For the text-containing cell, return its midpoint in [x, y] coordinate format. 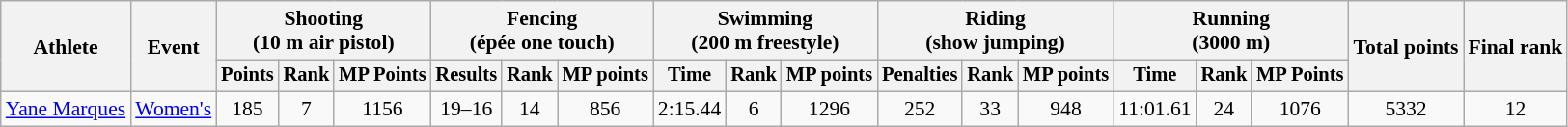
Riding(show jumping) [996, 31]
12 [1516, 110]
948 [1065, 110]
24 [1224, 110]
6 [754, 110]
Total points [1405, 46]
Results [467, 76]
Running(3000 m) [1231, 31]
33 [990, 110]
19–16 [467, 110]
252 [920, 110]
Swimming(200 m freestyle) [765, 31]
Final rank [1516, 46]
7 [307, 110]
Women's [174, 110]
856 [606, 110]
1296 [830, 110]
11:01.61 [1154, 110]
2:15.44 [689, 110]
Points [247, 76]
1076 [1300, 110]
Penalties [920, 76]
14 [530, 110]
Yane Marques [66, 110]
Athlete [66, 46]
185 [247, 110]
5332 [1405, 110]
1156 [382, 110]
Shooting(10 m air pistol) [323, 31]
Event [174, 46]
Fencing(épée one touch) [542, 31]
